Provide the (X, Y) coordinate of the cell's center where the given text is located.  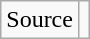
Source (40, 20)
